Provide the (x, y) coordinate of the cell's center where the given text is located.  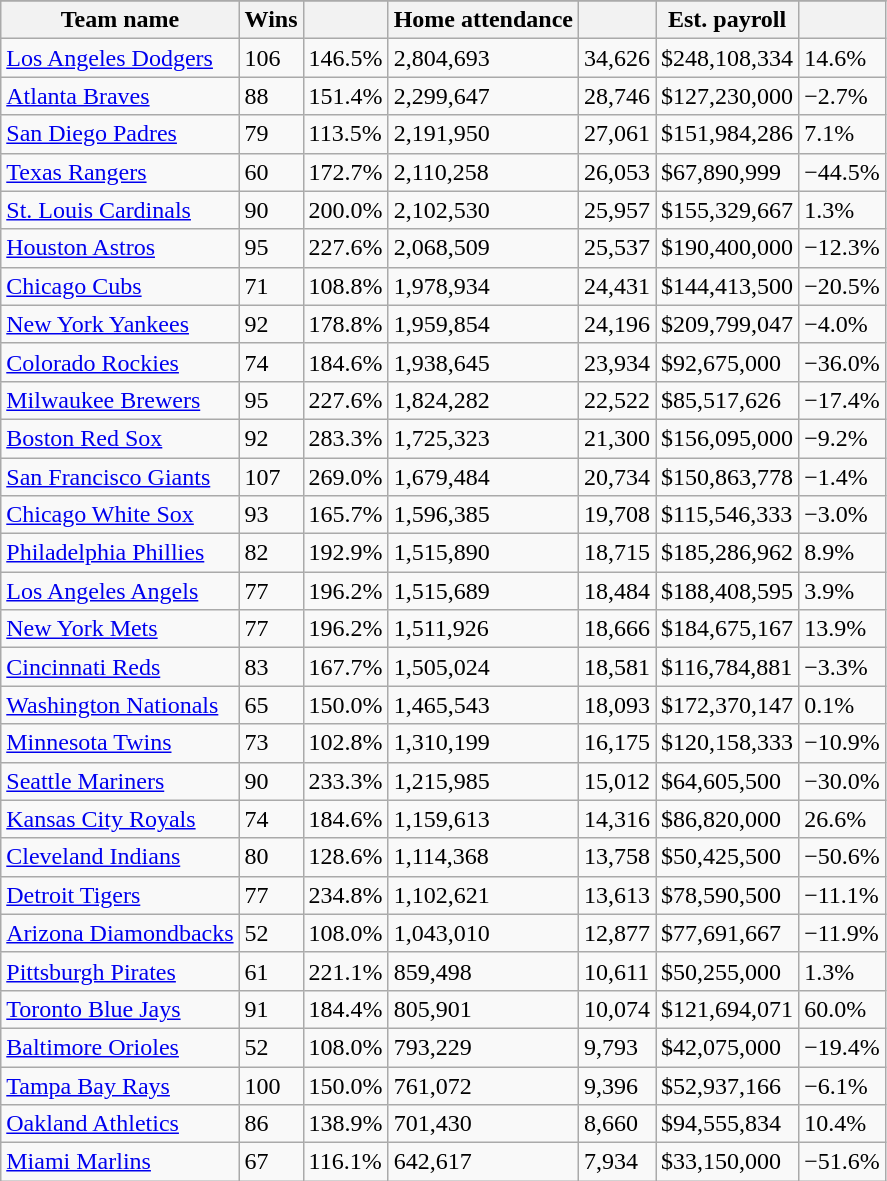
Washington Nationals (120, 705)
$116,784,881 (728, 667)
151.4% (346, 96)
New York Yankees (120, 324)
27,061 (616, 134)
Colorado Rockies (120, 362)
−3.3% (842, 667)
$120,158,333 (728, 743)
−9.2% (842, 438)
$78,590,500 (728, 895)
−30.0% (842, 781)
Milwaukee Brewers (120, 400)
−2.7% (842, 96)
$127,230,000 (728, 96)
−4.0% (842, 324)
34,626 (616, 58)
−17.4% (842, 400)
Philadelphia Phillies (120, 553)
−36.0% (842, 362)
21,300 (616, 438)
San Diego Padres (120, 134)
1,310,199 (483, 743)
128.6% (346, 857)
$188,408,595 (728, 591)
Seattle Mariners (120, 781)
26,053 (616, 172)
$150,863,778 (728, 477)
8.9% (842, 553)
25,537 (616, 248)
0.1% (842, 705)
New York Mets (120, 629)
13.9% (842, 629)
24,196 (616, 324)
178.8% (346, 324)
7,934 (616, 1162)
−10.9% (842, 743)
805,901 (483, 1009)
82 (271, 553)
$185,286,962 (728, 553)
93 (271, 515)
$92,675,000 (728, 362)
18,715 (616, 553)
$50,255,000 (728, 971)
Arizona Diamondbacks (120, 933)
Est. payroll (728, 20)
234.8% (346, 895)
12,877 (616, 933)
83 (271, 667)
88 (271, 96)
233.3% (346, 781)
167.7% (346, 667)
18,484 (616, 591)
1,938,645 (483, 362)
13,613 (616, 895)
$115,546,333 (728, 515)
$172,370,147 (728, 705)
1,465,543 (483, 705)
$86,820,000 (728, 819)
Los Angeles Dodgers (120, 58)
2,102,530 (483, 210)
10,074 (616, 1009)
761,072 (483, 1085)
221.1% (346, 971)
2,068,509 (483, 248)
1,159,613 (483, 819)
−12.3% (842, 248)
1,215,985 (483, 781)
Minnesota Twins (120, 743)
91 (271, 1009)
2,804,693 (483, 58)
−20.5% (842, 286)
25,957 (616, 210)
St. Louis Cardinals (120, 210)
18,093 (616, 705)
$121,694,071 (728, 1009)
1,515,890 (483, 553)
1,515,689 (483, 591)
Atlanta Braves (120, 96)
79 (271, 134)
$156,095,000 (728, 438)
1,596,385 (483, 515)
−44.5% (842, 172)
$248,108,334 (728, 58)
71 (271, 286)
−3.0% (842, 515)
701,430 (483, 1124)
14.6% (842, 58)
15,012 (616, 781)
Boston Red Sox (120, 438)
20,734 (616, 477)
10,611 (616, 971)
Kansas City Royals (120, 819)
172.7% (346, 172)
283.3% (346, 438)
19,708 (616, 515)
1,102,621 (483, 895)
1,959,854 (483, 324)
1,679,484 (483, 477)
Home attendance (483, 20)
146.5% (346, 58)
Houston Astros (120, 248)
$155,329,667 (728, 210)
106 (271, 58)
60 (271, 172)
$94,555,834 (728, 1124)
116.1% (346, 1162)
1,511,926 (483, 629)
Oakland Athletics (120, 1124)
18,666 (616, 629)
184.4% (346, 1009)
$64,605,500 (728, 781)
1,505,024 (483, 667)
2,110,258 (483, 172)
108.8% (346, 286)
67 (271, 1162)
18,581 (616, 667)
80 (271, 857)
Cincinnati Reds (120, 667)
Toronto Blue Jays (120, 1009)
$190,400,000 (728, 248)
San Francisco Giants (120, 477)
Miami Marlins (120, 1162)
100 (271, 1085)
Detroit Tigers (120, 895)
−6.1% (842, 1085)
Los Angeles Angels (120, 591)
−50.6% (842, 857)
138.9% (346, 1124)
60.0% (842, 1009)
102.8% (346, 743)
$42,075,000 (728, 1047)
73 (271, 743)
Team name (120, 20)
Pittsburgh Pirates (120, 971)
−11.1% (842, 895)
$144,413,500 (728, 286)
−19.4% (842, 1047)
269.0% (346, 477)
28,746 (616, 96)
Baltimore Orioles (120, 1047)
642,617 (483, 1162)
$184,675,167 (728, 629)
10.4% (842, 1124)
Tampa Bay Rays (120, 1085)
$50,425,500 (728, 857)
192.9% (346, 553)
26.6% (842, 819)
Chicago White Sox (120, 515)
$52,937,166 (728, 1085)
2,299,647 (483, 96)
86 (271, 1124)
14,316 (616, 819)
$151,984,286 (728, 134)
107 (271, 477)
$67,890,999 (728, 172)
9,793 (616, 1047)
24,431 (616, 286)
−11.9% (842, 933)
13,758 (616, 857)
9,396 (616, 1085)
1,978,934 (483, 286)
22,522 (616, 400)
200.0% (346, 210)
Wins (271, 20)
$85,517,626 (728, 400)
793,229 (483, 1047)
23,934 (616, 362)
Chicago Cubs (120, 286)
1,725,323 (483, 438)
859,498 (483, 971)
2,191,950 (483, 134)
165.7% (346, 515)
1,043,010 (483, 933)
$77,691,667 (728, 933)
8,660 (616, 1124)
Cleveland Indians (120, 857)
Texas Rangers (120, 172)
16,175 (616, 743)
3.9% (842, 591)
113.5% (346, 134)
−1.4% (842, 477)
65 (271, 705)
7.1% (842, 134)
$209,799,047 (728, 324)
61 (271, 971)
1,114,368 (483, 857)
−51.6% (842, 1162)
1,824,282 (483, 400)
$33,150,000 (728, 1162)
